Detect which cell encompasses the target text, then output its (X, Y) center coordinate. 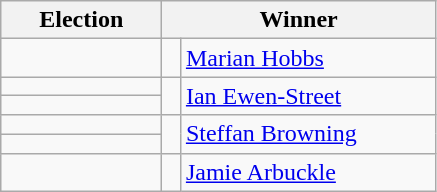
Winner (299, 20)
Ian Ewen-Street (308, 96)
Election (82, 20)
Marian Hobbs (308, 58)
Jamie Arbuckle (308, 172)
Steffan Browning (308, 134)
